Find where the given text appears and provide that cell's center as [X, Y] coordinate. 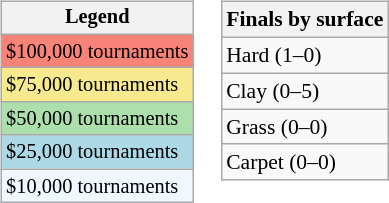
Carpet (0–0) [304, 162]
Hard (1–0) [304, 55]
Clay (0–5) [304, 91]
$75,000 tournaments [97, 85]
$10,000 tournaments [97, 186]
Finals by surface [304, 20]
$25,000 tournaments [97, 152]
$50,000 tournaments [97, 119]
Legend [97, 18]
Grass (0–0) [304, 127]
$100,000 tournaments [97, 51]
